Find where the given text appears and provide that cell's center as (X, Y) coordinate. 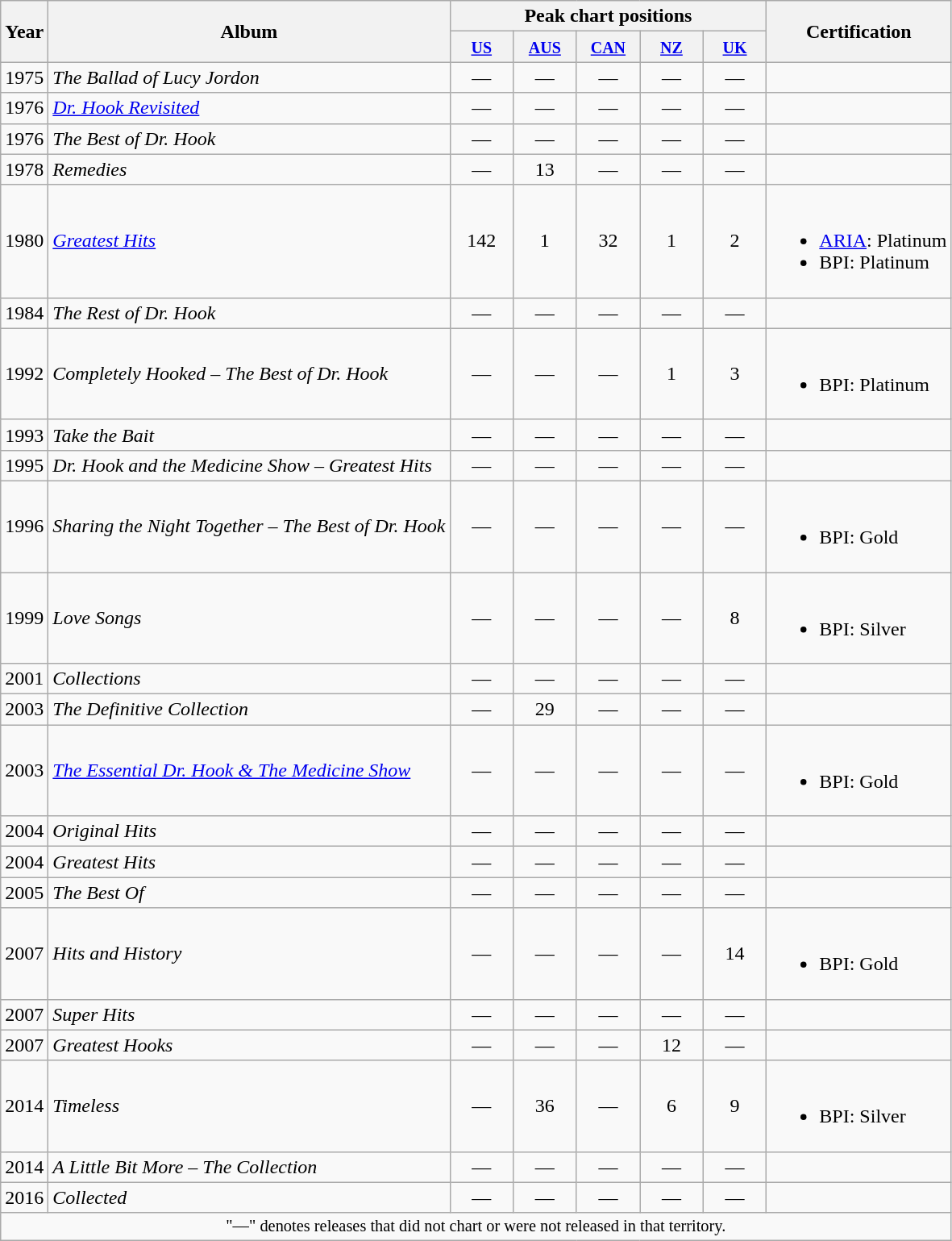
Super Hits (249, 1014)
29 (545, 710)
8 (735, 618)
1996 (24, 526)
Remedies (249, 169)
1995 (24, 465)
Collected (249, 1197)
13 (545, 169)
Certification (859, 31)
Dr. Hook and the Medicine Show – Greatest Hits (249, 465)
The Ballad of Lucy Jordon (249, 77)
Hits and History (249, 953)
Year (24, 31)
1980 (24, 241)
Greatest Hooks (249, 1045)
32 (608, 241)
BPI: Platinum (859, 374)
Timeless (249, 1106)
2016 (24, 1197)
14 (735, 953)
1992 (24, 374)
Dr. Hook Revisited (249, 108)
Album (249, 31)
1978 (24, 169)
142 (482, 241)
AUS (545, 47)
Collections (249, 679)
1975 (24, 77)
36 (545, 1106)
The Best of Dr. Hook (249, 139)
1999 (24, 618)
NZ (672, 47)
1993 (24, 435)
Sharing the Night Together – The Best of Dr. Hook (249, 526)
2 (735, 241)
9 (735, 1106)
The Best Of (249, 893)
Original Hits (249, 831)
Take the Bait (249, 435)
2001 (24, 679)
ARIA: PlatinumBPI: Platinum (859, 241)
US (482, 47)
6 (672, 1106)
2005 (24, 893)
The Essential Dr. Hook & The Medicine Show (249, 771)
12 (672, 1045)
"—" denotes releases that did not chart or were not released in that territory. (476, 1226)
A Little Bit More – The Collection (249, 1167)
UK (735, 47)
The Definitive Collection (249, 710)
1984 (24, 313)
The Rest of Dr. Hook (249, 313)
CAN (608, 47)
3 (735, 374)
Love Songs (249, 618)
Peak chart positions (608, 16)
Completely Hooked – The Best of Dr. Hook (249, 374)
